Return [X, Y] of the center of cell containing provided text 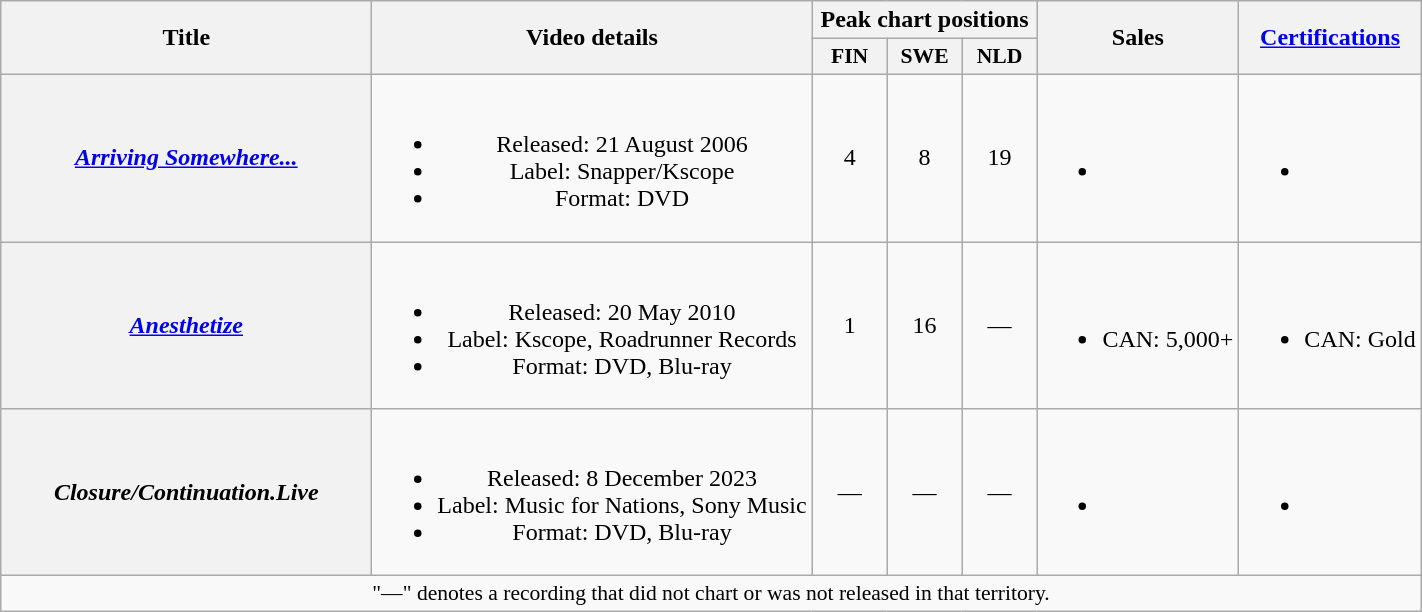
Released: 20 May 2010Label: Kscope, Roadrunner RecordsFormat: DVD, Blu-ray [592, 326]
Title [186, 38]
16 [924, 326]
Peak chart positions [924, 20]
Closure/Continuation.Live [186, 492]
Video details [592, 38]
CAN: Gold [1330, 326]
NLD [1000, 57]
Anesthetize [186, 326]
SWE [924, 57]
19 [1000, 158]
"—" denotes a recording that did not chart or was not released in that territory. [711, 594]
Arriving Somewhere... [186, 158]
Sales [1138, 38]
1 [850, 326]
8 [924, 158]
Released: 21 August 2006Label: Snapper/KscopeFormat: DVD [592, 158]
Released: 8 December 2023Label: Music for Nations, Sony MusicFormat: DVD, Blu-ray [592, 492]
Certifications [1330, 38]
4 [850, 158]
FIN [850, 57]
CAN: 5,000+ [1138, 326]
